From the cell containing the given text, extract its center point as (X, Y) coordinate. 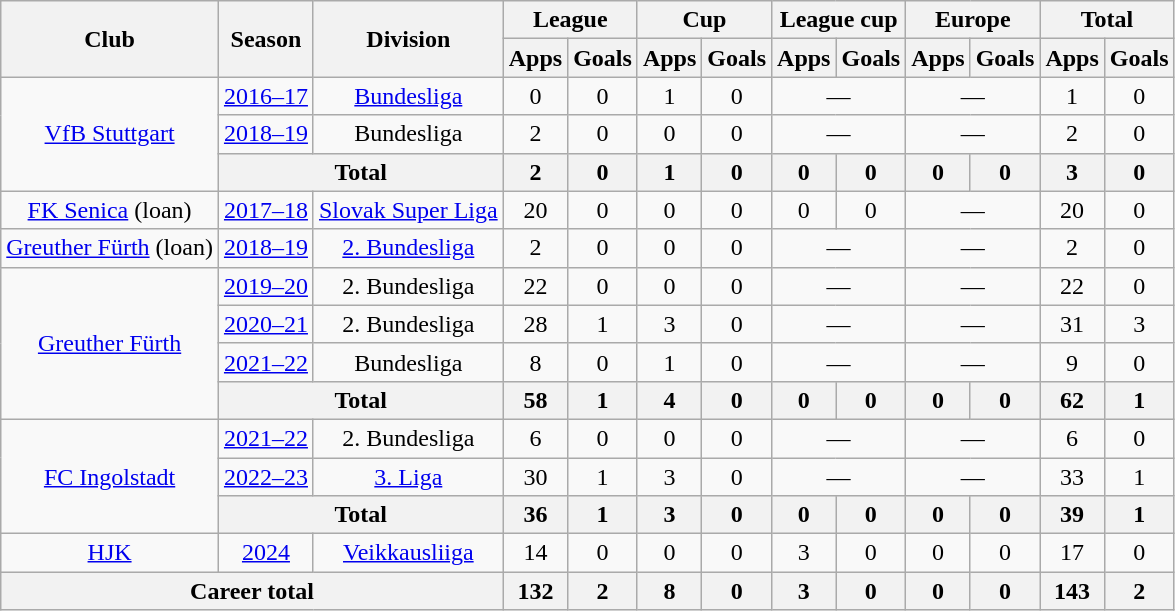
Division (408, 39)
2024 (266, 553)
HJK (110, 553)
VfB Stuttgart (110, 134)
Greuther Fürth (110, 343)
39 (1072, 515)
14 (535, 553)
62 (1072, 400)
132 (535, 591)
Club (110, 39)
4 (669, 400)
2022–23 (266, 477)
Cup (704, 20)
31 (1072, 324)
FC Ingolstadt (110, 476)
17 (1072, 553)
Veikkausliiga (408, 553)
143 (1072, 591)
League (570, 20)
Slovak Super Liga (408, 210)
58 (535, 400)
Greuther Fürth (loan) (110, 248)
33 (1072, 477)
28 (535, 324)
2020–21 (266, 324)
Europe (973, 20)
3. Liga (408, 477)
30 (535, 477)
9 (1072, 362)
Career total (252, 591)
2017–18 (266, 210)
FK Senica (loan) (110, 210)
2016–17 (266, 96)
2019–20 (266, 286)
Season (266, 39)
36 (535, 515)
League cup (839, 20)
